Scan for the cell matching the given text and deliver its (X, Y) coordinate at center. 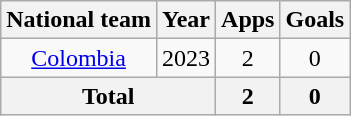
Apps (248, 20)
Colombia (79, 58)
Year (186, 20)
Total (108, 96)
National team (79, 20)
2023 (186, 58)
Goals (315, 20)
